Scan for the cell matching the given text and deliver its (X, Y) coordinate at center. 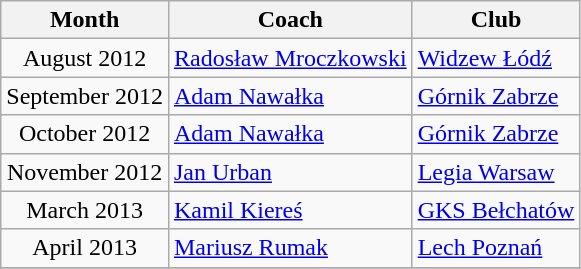
August 2012 (85, 58)
Month (85, 20)
September 2012 (85, 96)
Jan Urban (290, 172)
Club (496, 20)
April 2013 (85, 248)
Coach (290, 20)
Widzew Łódź (496, 58)
Legia Warsaw (496, 172)
Radosław Mroczkowski (290, 58)
November 2012 (85, 172)
GKS Bełchatów (496, 210)
Kamil Kiereś (290, 210)
Mariusz Rumak (290, 248)
March 2013 (85, 210)
October 2012 (85, 134)
Lech Poznań (496, 248)
